Capture the cell that displays the provided text and extract its [X, Y] central coordinate. 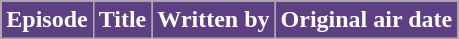
Title [122, 20]
Original air date [366, 20]
Written by [214, 20]
Episode [47, 20]
